Search for the cell housing the specified text and yield its (X, Y) center coordinate. 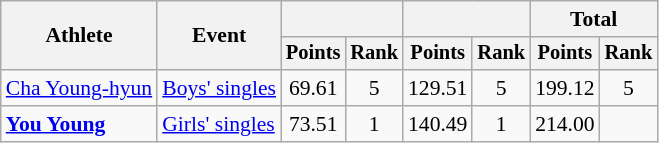
You Young (79, 124)
69.61 (313, 88)
Total (594, 19)
Boys' singles (219, 88)
214.00 (564, 124)
Athlete (79, 36)
73.51 (313, 124)
129.51 (438, 88)
140.49 (438, 124)
199.12 (564, 88)
Event (219, 36)
Cha Young-hyun (79, 88)
Girls' singles (219, 124)
